Capture the cell that displays the provided text and extract its [X, Y] central coordinate. 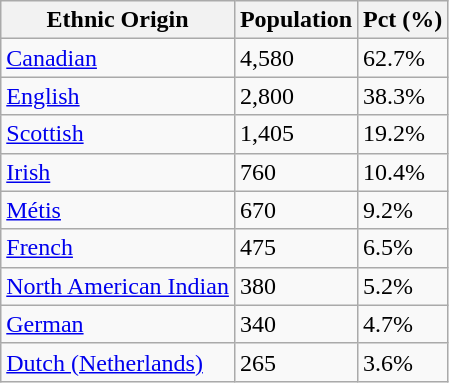
Population [296, 20]
North American Indian [118, 286]
4.7% [403, 324]
62.7% [403, 58]
Dutch (Netherlands) [118, 362]
3.6% [403, 362]
10.4% [403, 172]
Canadian [118, 58]
German [118, 324]
38.3% [403, 96]
Pct (%) [403, 20]
5.2% [403, 286]
265 [296, 362]
6.5% [403, 248]
English [118, 96]
Ethnic Origin [118, 20]
19.2% [403, 134]
760 [296, 172]
Scottish [118, 134]
670 [296, 210]
340 [296, 324]
French [118, 248]
Irish [118, 172]
2,800 [296, 96]
4,580 [296, 58]
475 [296, 248]
9.2% [403, 210]
380 [296, 286]
Métis [118, 210]
1,405 [296, 134]
